Locate the cell with the specified text and output its (x, y) center coordinate. 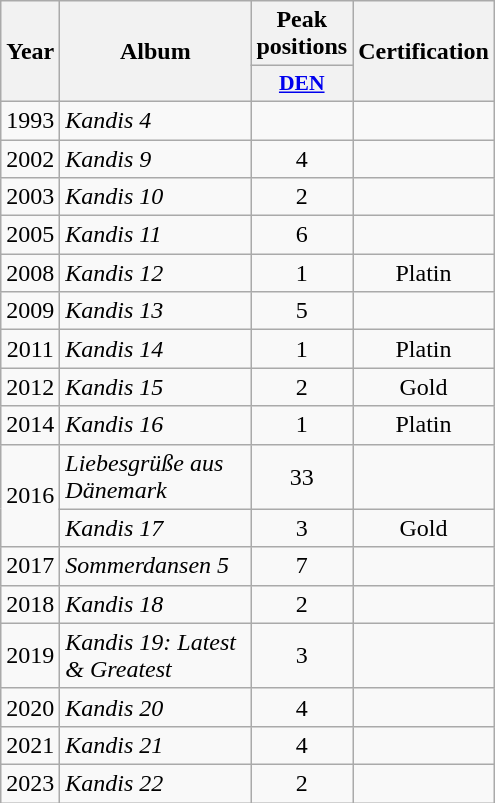
2003 (30, 197)
DEN (302, 84)
1993 (30, 120)
6 (302, 235)
2012 (30, 387)
Kandis 14 (156, 349)
Certification (424, 52)
2021 (30, 745)
Kandis 10 (156, 197)
Kandis 21 (156, 745)
Album (156, 52)
2005 (30, 235)
Kandis 19: Latest & Greatest (156, 656)
2011 (30, 349)
Kandis 22 (156, 783)
Peak positions (302, 34)
Kandis 12 (156, 273)
2023 (30, 783)
2017 (30, 566)
Kandis 11 (156, 235)
Kandis 17 (156, 528)
2009 (30, 311)
2016 (30, 496)
2018 (30, 604)
2014 (30, 425)
Sommerdansen 5 (156, 566)
Kandis 9 (156, 159)
2019 (30, 656)
Year (30, 52)
2020 (30, 707)
2002 (30, 159)
Kandis 16 (156, 425)
2008 (30, 273)
Kandis 15 (156, 387)
Kandis 13 (156, 311)
33 (302, 476)
Kandis 4 (156, 120)
Kandis 20 (156, 707)
Liebesgrüße aus Dänemark (156, 476)
5 (302, 311)
7 (302, 566)
Kandis 18 (156, 604)
